Return the (X, Y) coordinate for the center point of the cell that contains the specified text.  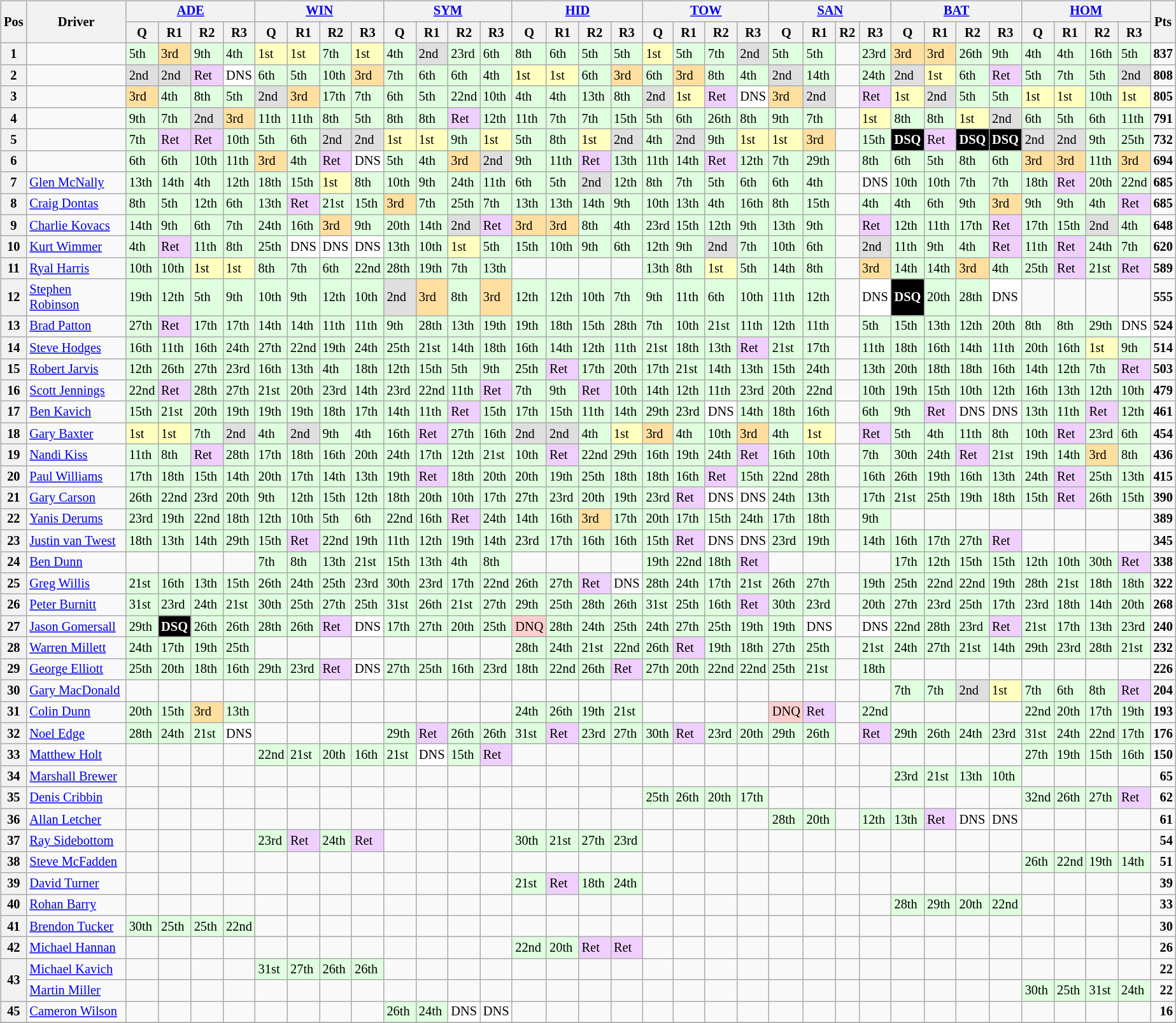
268 (1163, 605)
18 (13, 434)
226 (1163, 669)
503 (1163, 369)
13 (13, 327)
37 (13, 841)
23 (13, 540)
Martin Miller (76, 991)
28 (13, 648)
Nandi Kiss (76, 455)
HID (577, 11)
5 (13, 140)
436 (1163, 455)
11 (13, 269)
479 (1163, 391)
21 (13, 498)
232 (1163, 648)
454 (1163, 434)
51 (1163, 862)
Gary MacDonald (76, 691)
Ryal Harris (76, 269)
Cameron Wilson (76, 1012)
Marshall Brewer (76, 777)
Glen McNally (76, 183)
Yanis Derums (76, 519)
8 (13, 204)
29 (13, 669)
36 (13, 819)
35 (13, 798)
345 (1163, 540)
Driver (76, 22)
12 (13, 297)
41 (13, 926)
HOM (1086, 11)
Noel Edge (76, 733)
389 (1163, 519)
Paul Williams (76, 476)
15 (13, 369)
David Turner (76, 884)
32 (13, 733)
390 (1163, 498)
61 (1163, 819)
27 (13, 626)
Peter Burnitt (76, 605)
Robert Jarvis (76, 369)
4 (13, 118)
204 (1163, 691)
461 (1163, 412)
24 (13, 562)
Jason Gomersall (76, 626)
Denis Cribbin (76, 798)
Steve Hodges (76, 348)
Kurt Wimmer (76, 247)
TOW (706, 11)
Gary Baxter (76, 434)
524 (1163, 327)
Michael Kavich (76, 970)
837 (1163, 54)
805 (1163, 97)
Greg Willis (76, 584)
Steve McFadden (76, 862)
732 (1163, 140)
40 (13, 905)
ADE (191, 11)
694 (1163, 161)
589 (1163, 269)
65 (1163, 777)
Stephen Robinson (76, 297)
1 (13, 54)
7 (13, 183)
620 (1163, 247)
176 (1163, 733)
Justin van Twest (76, 540)
25 (13, 584)
791 (1163, 118)
45 (13, 1012)
Warren Millett (76, 648)
19 (13, 455)
Allan Letcher (76, 819)
Ray Sidebottom (76, 841)
WIN (320, 11)
6 (13, 161)
3 (13, 97)
Gary Carson (76, 498)
338 (1163, 562)
Matthew Holt (76, 755)
14 (13, 348)
Ben Kavich (76, 412)
Charlie Kovacs (76, 225)
Craig Dontas (76, 204)
555 (1163, 297)
31 (13, 712)
193 (1163, 712)
34 (13, 777)
10 (13, 247)
20 (13, 476)
2 (13, 76)
BAT (956, 11)
17 (13, 412)
322 (1163, 584)
George Elliott (76, 669)
54 (1163, 841)
32nd (1038, 798)
808 (1163, 76)
Michael Hannan (76, 948)
240 (1163, 626)
9 (13, 225)
Scott Jennings (76, 391)
Pos (13, 22)
Colin Dunn (76, 712)
SAN (830, 11)
43 (13, 980)
Rohan Barry (76, 905)
Pts (1163, 22)
Brendon Tucker (76, 926)
42 (13, 948)
150 (1163, 755)
648 (1163, 225)
514 (1163, 348)
415 (1163, 476)
SYM (448, 11)
38 (13, 862)
Ben Dunn (76, 562)
Brad Patton (76, 327)
62 (1163, 798)
